Provide the [x, y] coordinate of the cell's center where the given text is located.  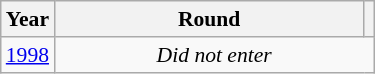
1998 [28, 55]
Year [28, 19]
Did not enter [214, 55]
Round [209, 19]
